From the cell containing the given text, extract its center point as (X, Y) coordinate. 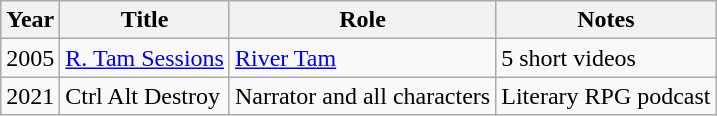
Title (145, 20)
Notes (606, 20)
Year (30, 20)
Ctrl Alt Destroy (145, 96)
5 short videos (606, 58)
2005 (30, 58)
R. Tam Sessions (145, 58)
Narrator and all characters (362, 96)
2021 (30, 96)
Role (362, 20)
Literary RPG podcast (606, 96)
River Tam (362, 58)
